Provide the (X, Y) coordinate of the cell's center where the given text is located.  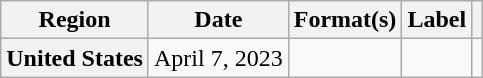
April 7, 2023 (218, 58)
United States (75, 58)
Format(s) (345, 20)
Label (437, 20)
Date (218, 20)
Region (75, 20)
